Pinpoint the cell where the given text exists, returning its [x, y] midpoint coordinate. 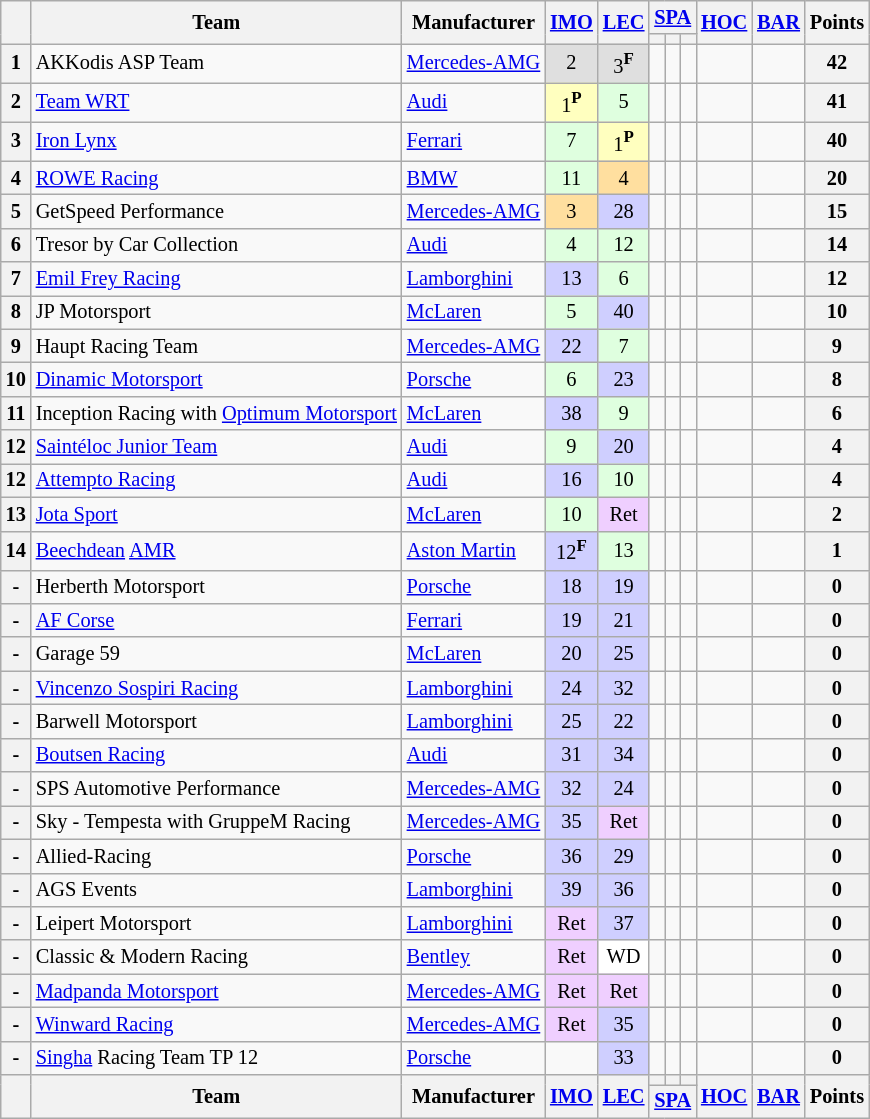
41 [837, 102]
Iron Lynx [216, 142]
Herberth Motorsport [216, 587]
BMW [474, 178]
Team WRT [216, 102]
Sky - Tempesta with GruppeM Racing [216, 822]
38 [572, 413]
Allied-Racing [216, 856]
29 [624, 856]
Bentley [474, 957]
Aston Martin [474, 550]
Singha Racing Team TP 12 [216, 1058]
ROWE Racing [216, 178]
Garage 59 [216, 654]
Emil Frey Racing [216, 278]
42 [837, 64]
16 [572, 480]
Jota Sport [216, 514]
Tresor by Car Collection [216, 245]
3F [624, 64]
31 [572, 755]
28 [624, 211]
Inception Racing with Optimum Motorsport [216, 413]
Beechdean AMR [216, 550]
Leipert Motorsport [216, 923]
Saintéloc Junior Team [216, 447]
12F [572, 550]
Vincenzo Sospiri Racing [216, 688]
AGS Events [216, 890]
AKKodis ASP Team [216, 64]
Winward Racing [216, 1024]
23 [624, 379]
15 [837, 211]
33 [624, 1058]
21 [624, 620]
34 [624, 755]
39 [572, 890]
Attempto Racing [216, 480]
Classic & Modern Racing [216, 957]
37 [624, 923]
JP Motorsport [216, 312]
Barwell Motorsport [216, 721]
Madpanda Motorsport [216, 991]
Haupt Racing Team [216, 346]
Dinamic Motorsport [216, 379]
GetSpeed Performance [216, 211]
SPS Automotive Performance [216, 789]
AF Corse [216, 620]
WD [624, 957]
Boutsen Racing [216, 755]
18 [572, 587]
